Detect which cell encompasses the target text, then output its [x, y] center coordinate. 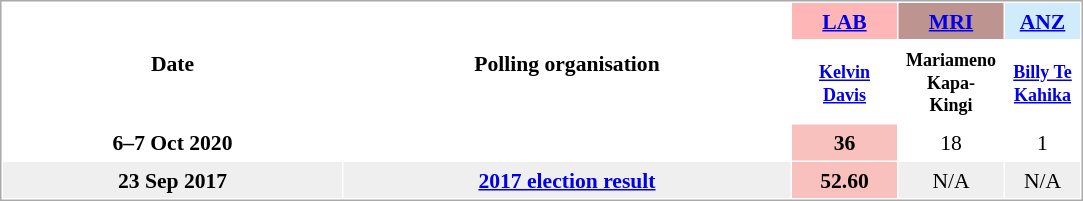
Date [172, 63]
LAB [844, 21]
ANZ [1042, 21]
36 [844, 142]
Kelvin Davis [844, 81]
23 Sep 2017 [172, 180]
Polling organisation [568, 63]
6–7 Oct 2020 [172, 142]
1 [1042, 142]
Mariameno Kapa-Kingi [950, 81]
2017 election result [568, 180]
18 [950, 142]
52.60 [844, 180]
Billy Te Kahika [1042, 81]
MRI [950, 21]
